For the text-containing cell, return its midpoint in [X, Y] coordinate format. 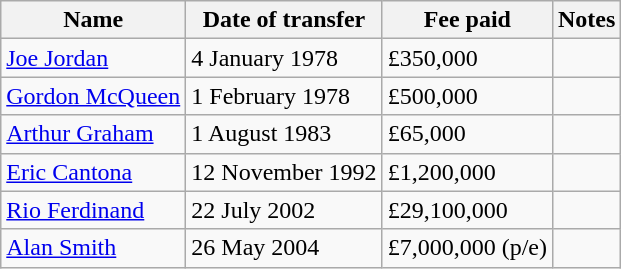
£7,000,000 (p/e) [467, 248]
Rio Ferdinand [94, 210]
£350,000 [467, 58]
Fee paid [467, 20]
£500,000 [467, 96]
26 May 2004 [284, 248]
Joe Jordan [94, 58]
22 July 2002 [284, 210]
12 November 1992 [284, 172]
£29,100,000 [467, 210]
Gordon McQueen [94, 96]
Alan Smith [94, 248]
Date of transfer [284, 20]
Eric Cantona [94, 172]
Arthur Graham [94, 134]
1 August 1983 [284, 134]
1 February 1978 [284, 96]
£1,200,000 [467, 172]
4 January 1978 [284, 58]
£65,000 [467, 134]
Name [94, 20]
Notes [586, 20]
